Pinpoint the cell where the given text exists, returning its (X, Y) midpoint coordinate. 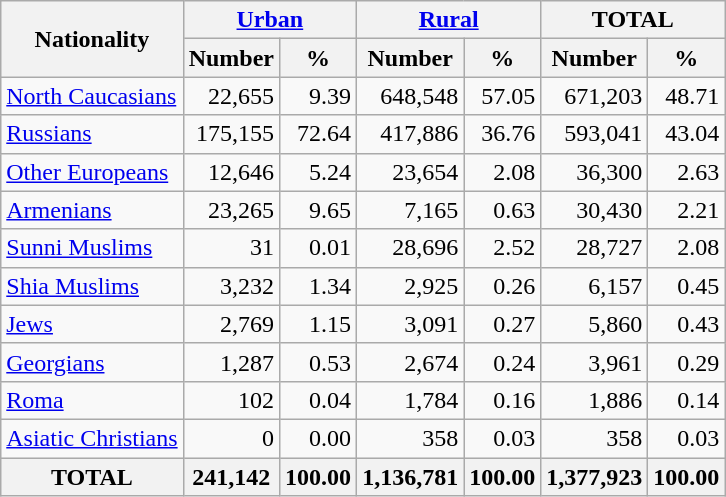
102 (231, 400)
2.63 (686, 172)
Jews (92, 324)
28,696 (410, 248)
Other Europeans (92, 172)
0.01 (318, 248)
1.34 (318, 286)
36,300 (594, 172)
648,548 (410, 96)
0.24 (502, 362)
0.43 (686, 324)
0.53 (318, 362)
43.04 (686, 134)
1,136,781 (410, 477)
0.45 (686, 286)
36.76 (502, 134)
2,769 (231, 324)
175,155 (231, 134)
9.39 (318, 96)
72.64 (318, 134)
Asiatic Christians (92, 438)
6,157 (594, 286)
7,165 (410, 210)
3,232 (231, 286)
Rural (449, 20)
Sunni Muslims (92, 248)
12,646 (231, 172)
593,041 (594, 134)
0.29 (686, 362)
Urban (270, 20)
3,961 (594, 362)
Roma (92, 400)
23,265 (231, 210)
0.16 (502, 400)
28,727 (594, 248)
2.52 (502, 248)
2,674 (410, 362)
417,886 (410, 134)
3,091 (410, 324)
1,886 (594, 400)
241,142 (231, 477)
0.27 (502, 324)
1.15 (318, 324)
Shia Muslims (92, 286)
0.04 (318, 400)
Armenians (92, 210)
5.24 (318, 172)
22,655 (231, 96)
5,860 (594, 324)
31 (231, 248)
2,925 (410, 286)
North Caucasians (92, 96)
1,784 (410, 400)
48.71 (686, 96)
Georgians (92, 362)
23,654 (410, 172)
Nationality (92, 39)
2.21 (686, 210)
0.63 (502, 210)
57.05 (502, 96)
0.26 (502, 286)
Russians (92, 134)
1,377,923 (594, 477)
0 (231, 438)
671,203 (594, 96)
1,287 (231, 362)
9.65 (318, 210)
0.00 (318, 438)
0.14 (686, 400)
30,430 (594, 210)
